Capture the cell that displays the provided text and extract its (x, y) central coordinate. 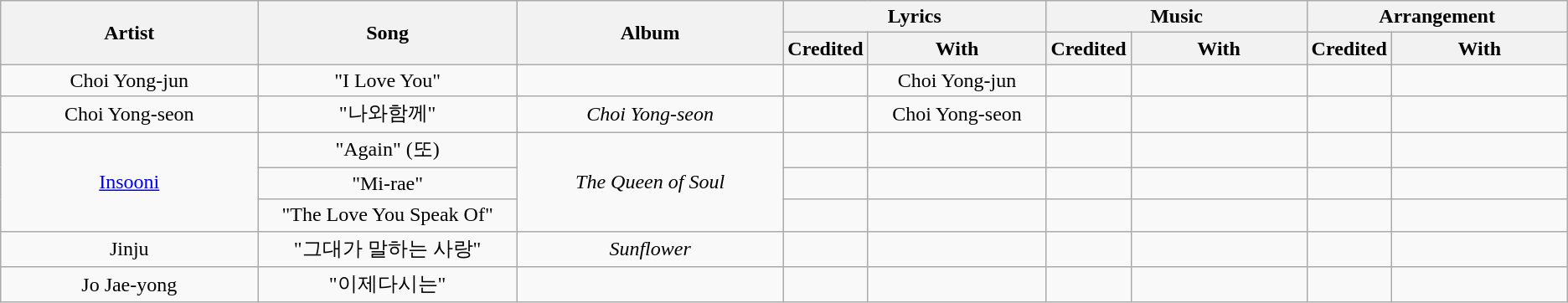
Music (1176, 17)
Album (650, 33)
Lyrics (915, 17)
Song (388, 33)
"Again" (또) (388, 151)
"이제다시는" (388, 285)
"나와함께" (388, 114)
Artist (129, 33)
Sunflower (650, 249)
Insooni (129, 182)
"Mi-rae" (388, 183)
"The Love You Speak Of" (388, 215)
Jo Jae-yong (129, 285)
"I Love You" (388, 80)
"그대가 말하는 사랑" (388, 249)
Jinju (129, 249)
Arrangement (1437, 17)
The Queen of Soul (650, 182)
